Extract the [X, Y] coordinate from the center of the cell holding the provided text.  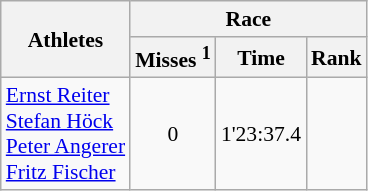
1'23:37.4 [261, 134]
0 [173, 134]
Race [248, 19]
Ernst ReiterStefan HöckPeter AngererFritz Fischer [66, 134]
Rank [336, 58]
Athletes [66, 40]
Time [261, 58]
Misses 1 [173, 58]
